Output the (x, y) coordinate of the center of the cell containing the given text.  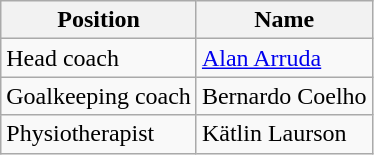
Name (284, 20)
Position (99, 20)
Head coach (99, 58)
Bernardo Coelho (284, 96)
Alan Arruda (284, 58)
Goalkeeping coach (99, 96)
Physiotherapist (99, 134)
Kätlin Laurson (284, 134)
